Locate the cell with the specified text and output its (X, Y) center coordinate. 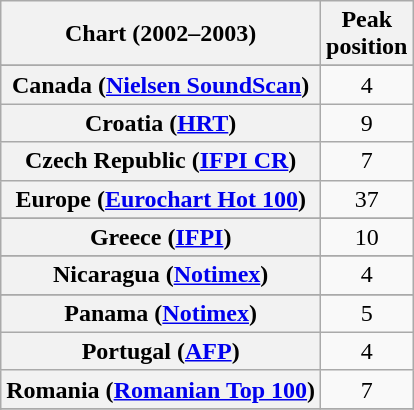
Czech Republic (IFPI CR) (161, 161)
Greece (IFPI) (161, 237)
10 (367, 237)
Croatia (HRT) (161, 123)
5 (367, 313)
Canada (Nielsen SoundScan) (161, 85)
Romania (Romanian Top 100) (161, 389)
Chart (2002–2003) (161, 34)
Nicaragua (Notimex) (161, 275)
37 (367, 199)
9 (367, 123)
Panama (Notimex) (161, 313)
Peakposition (367, 34)
Europe (Eurochart Hot 100) (161, 199)
Portugal (AFP) (161, 351)
